Provide the [X, Y] coordinate of the cell's center where the given text is located.  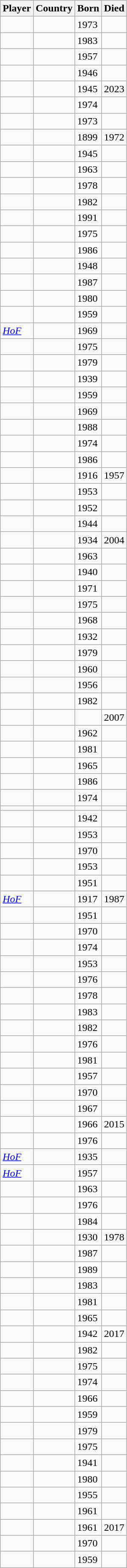
1932 [88, 637]
Died [114, 8]
1934 [88, 540]
1916 [88, 476]
1989 [88, 1270]
1960 [88, 669]
1946 [88, 73]
1952 [88, 508]
1955 [88, 1495]
1968 [88, 620]
2015 [114, 1124]
1988 [88, 427]
1962 [88, 733]
Country [54, 8]
1939 [88, 379]
1991 [88, 218]
1930 [88, 1237]
1967 [88, 1108]
2023 [114, 89]
Player [17, 8]
1935 [88, 1157]
1940 [88, 572]
1972 [114, 137]
1899 [88, 137]
2004 [114, 540]
1971 [88, 588]
2007 [114, 717]
1917 [88, 899]
Born [88, 8]
1956 [88, 685]
1944 [88, 524]
1941 [88, 1463]
1948 [88, 266]
1984 [88, 1221]
